Scan for the cell matching the given text and deliver its [X, Y] coordinate at center. 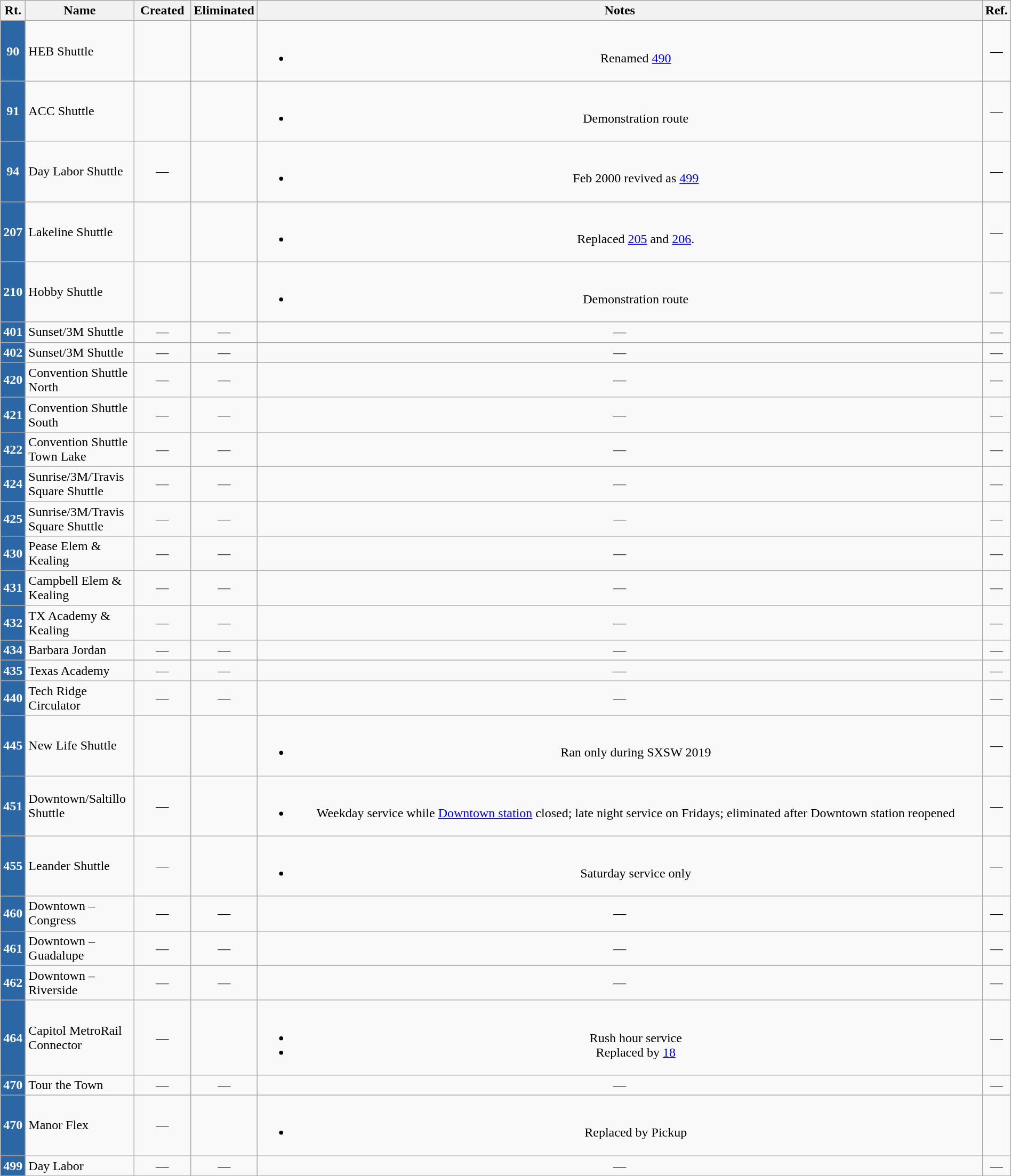
Notes [620, 11]
Eliminated [224, 11]
Tech Ridge Circulator [80, 698]
91 [13, 111]
499 [13, 1166]
207 [13, 231]
TX Academy & Kealing [80, 623]
Convention Shuttle Town Lake [80, 449]
Feb 2000 revived as 499 [620, 172]
440 [13, 698]
402 [13, 352]
434 [13, 650]
451 [13, 806]
430 [13, 553]
Capitol MetroRail Connector [80, 1037]
Barbara Jordan [80, 650]
Manor Flex [80, 1125]
Texas Academy [80, 671]
Name [80, 11]
Saturday service only [620, 866]
432 [13, 623]
425 [13, 518]
ACC Shuttle [80, 111]
420 [13, 380]
Pease Elem & Kealing [80, 553]
Rush hour serviceReplaced by 18 [620, 1037]
Convention Shuttle South [80, 415]
Ref. [996, 11]
464 [13, 1037]
460 [13, 914]
Replaced by Pickup [620, 1125]
Weekday service while Downtown station closed; late night service on Fridays; eliminated after Downtown station reopened [620, 806]
Downtown – Congress [80, 914]
462 [13, 983]
422 [13, 449]
Downtown/Saltillo Shuttle [80, 806]
Replaced 205 and 206. [620, 231]
421 [13, 415]
Ran only during SXSW 2019 [620, 745]
445 [13, 745]
424 [13, 484]
Downtown – Riverside [80, 983]
431 [13, 589]
94 [13, 172]
401 [13, 332]
HEB Shuttle [80, 51]
210 [13, 292]
Leander Shuttle [80, 866]
Hobby Shuttle [80, 292]
Day Labor [80, 1166]
435 [13, 671]
Tour the Town [80, 1085]
Campbell Elem & Kealing [80, 589]
New Life Shuttle [80, 745]
461 [13, 948]
Created [162, 11]
Renamed 490 [620, 51]
Rt. [13, 11]
Convention Shuttle North [80, 380]
Downtown – Guadalupe [80, 948]
90 [13, 51]
455 [13, 866]
Day Labor Shuttle [80, 172]
Lakeline Shuttle [80, 231]
